Identify which cell holds the provided text, then report its [x, y] central coordinate. 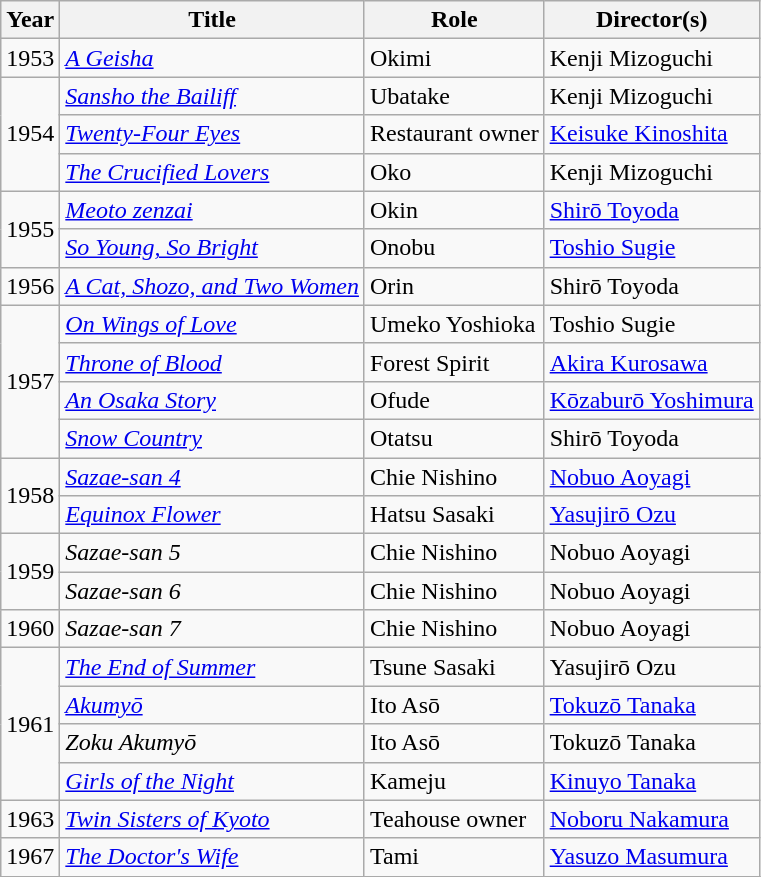
Year [30, 20]
So Young, So Bright [212, 248]
Sazae-san 6 [212, 591]
Teahouse owner [454, 819]
1954 [30, 134]
An Osaka Story [212, 400]
Okimi [454, 58]
Snow Country [212, 438]
1953 [30, 58]
Sazae-san 7 [212, 629]
Tsune Sasaki [454, 667]
Forest Spirit [454, 362]
Keisuke Kinoshita [652, 134]
Twenty-Four Eyes [212, 134]
Meoto zenzai [212, 210]
1967 [30, 857]
Equinox Flower [212, 515]
Ubatake [454, 96]
1961 [30, 724]
1960 [30, 629]
Onobu [454, 248]
Kameju [454, 781]
1959 [30, 572]
Sazae-san 4 [212, 477]
1958 [30, 496]
Tami [454, 857]
Okin [454, 210]
The Crucified Lovers [212, 172]
Otatsu [454, 438]
The Doctor's Wife [212, 857]
Throne of Blood [212, 362]
Akira Kurosawa [652, 362]
Title [212, 20]
Sansho the Bailiff [212, 96]
1957 [30, 381]
Role [454, 20]
Yasuzo Masumura [652, 857]
A Cat, Shozo, and Two Women [212, 286]
Kōzaburō Yoshimura [652, 400]
Ofude [454, 400]
Zoku Akumyō [212, 743]
The End of Summer [212, 667]
1956 [30, 286]
Noboru Nakamura [652, 819]
Akumyō [212, 705]
Girls of the Night [212, 781]
Orin [454, 286]
Twin Sisters of Kyoto [212, 819]
1963 [30, 819]
Sazae-san 5 [212, 553]
Oko [454, 172]
Director(s) [652, 20]
Kinuyo Tanaka [652, 781]
On Wings of Love [212, 324]
Hatsu Sasaki [454, 515]
Restaurant owner [454, 134]
1955 [30, 229]
A Geisha [212, 58]
Umeko Yoshioka [454, 324]
